Determine the (x, y) coordinate at the center of the cell enclosing the given text.  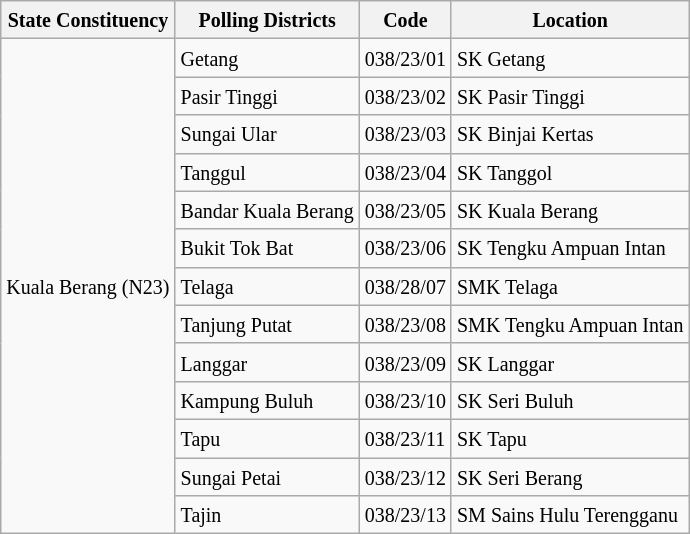
Bukit Tok Bat (267, 248)
038/23/10 (405, 400)
SK Pasir Tinggi (570, 96)
SK Tapu (570, 438)
Tanjung Putat (267, 324)
SMK Telaga (570, 286)
Pasir Tinggi (267, 96)
SK Langgar (570, 362)
Sungai Ular (267, 134)
Telaga (267, 286)
SK Tengku Ampuan Intan (570, 248)
038/23/13 (405, 515)
038/23/02 (405, 96)
038/23/05 (405, 210)
Polling Districts (267, 20)
Kampung Buluh (267, 400)
Kuala Berang (N23) (88, 286)
SMK Tengku Ampuan Intan (570, 324)
SM Sains Hulu Terengganu (570, 515)
Langgar (267, 362)
SK Binjai Kertas (570, 134)
038/23/04 (405, 172)
State Constituency (88, 20)
038/23/09 (405, 362)
Getang (267, 58)
Tajin (267, 515)
038/23/11 (405, 438)
038/23/06 (405, 248)
SK Getang (570, 58)
SK Seri Berang (570, 477)
Sungai Petai (267, 477)
038/23/08 (405, 324)
Tapu (267, 438)
038/23/03 (405, 134)
038/23/01 (405, 58)
Location (570, 20)
SK Seri Buluh (570, 400)
Tanggul (267, 172)
SK Kuala Berang (570, 210)
Bandar Kuala Berang (267, 210)
038/28/07 (405, 286)
038/23/12 (405, 477)
Code (405, 20)
SK Tanggol (570, 172)
